Output the [X, Y] coordinate of the center of the cell containing the given text.  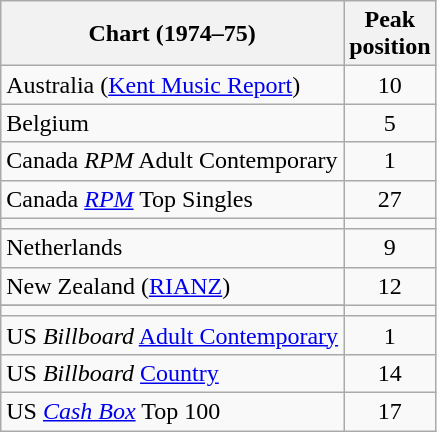
Netherlands [172, 248]
Canada RPM Top Singles [172, 199]
US Billboard Adult Contemporary [172, 335]
New Zealand (RIANZ) [172, 286]
5 [390, 123]
Australia (Kent Music Report) [172, 85]
Peakposition [390, 34]
27 [390, 199]
9 [390, 248]
Belgium [172, 123]
12 [390, 286]
US Cash Box Top 100 [172, 411]
US Billboard Country [172, 373]
14 [390, 373]
10 [390, 85]
17 [390, 411]
Chart (1974–75) [172, 34]
Canada RPM Adult Contemporary [172, 161]
